Pinpoint the cell where the given text exists, returning its [X, Y] midpoint coordinate. 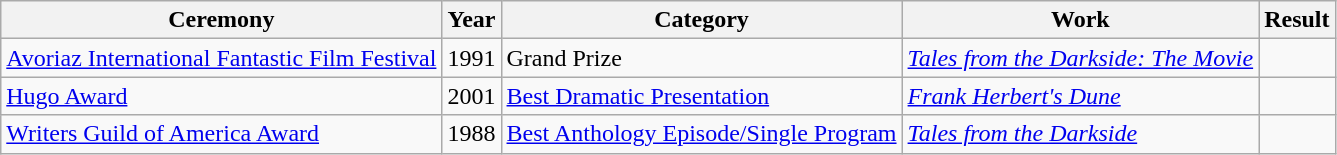
1991 [472, 58]
2001 [472, 96]
Grand Prize [702, 58]
Avoriaz International Fantastic Film Festival [222, 58]
Tales from the Darkside [1080, 134]
Category [702, 20]
1988 [472, 134]
Year [472, 20]
Writers Guild of America Award [222, 134]
Best Anthology Episode/Single Program [702, 134]
Frank Herbert's Dune [1080, 96]
Hugo Award [222, 96]
Best Dramatic Presentation [702, 96]
Result [1297, 20]
Work [1080, 20]
Tales from the Darkside: The Movie [1080, 58]
Ceremony [222, 20]
